Find where the given text appears and provide that cell's center as [x, y] coordinate. 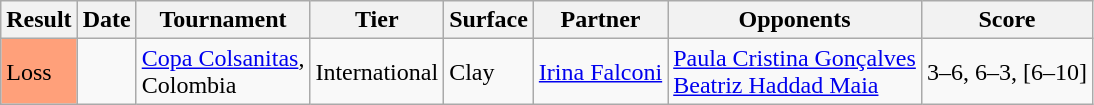
Partner [600, 20]
Surface [489, 20]
Opponents [795, 20]
Score [1006, 20]
Loss [39, 72]
Paula Cristina Gonçalves Beatriz Haddad Maia [795, 72]
Tier [377, 20]
3–6, 6–3, [6–10] [1006, 72]
International [377, 72]
Irina Falconi [600, 72]
Clay [489, 72]
Result [39, 20]
Tournament [223, 20]
Date [106, 20]
Copa Colsanitas, Colombia [223, 72]
